Extract the [x, y] coordinate from the center of the cell holding the provided text.  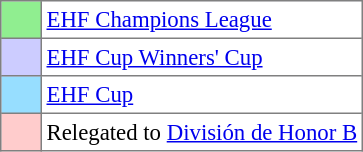
EHF Champions League [202, 20]
Relegated to División de Honor B [202, 132]
EHF Cup [202, 95]
EHF Cup Winners' Cup [202, 57]
